Determine the (x, y) coordinate at the center of the cell enclosing the given text.  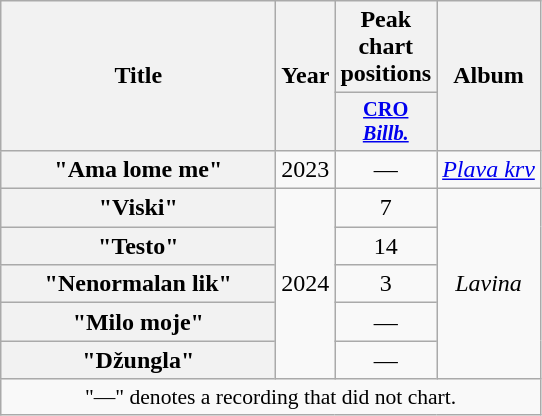
7 (386, 208)
3 (386, 284)
Lavina (489, 284)
"Ama lome me" (138, 169)
"Testo" (138, 246)
CROBillb. (386, 122)
Plava krv (489, 169)
"—" denotes a recording that did not chart. (271, 397)
2024 (306, 284)
"Nenormalan lik" (138, 284)
2023 (306, 169)
Title (138, 76)
Album (489, 76)
"Džungla" (138, 360)
Year (306, 76)
Peak chart positions (386, 47)
14 (386, 246)
"Viski" (138, 208)
"Milo moje" (138, 322)
